Provide the [X, Y] coordinate of the cell's center where the given text is located.  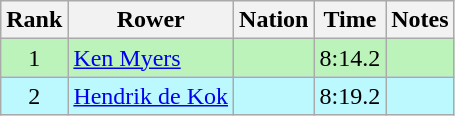
Hendrik de Kok [151, 96]
Time [350, 20]
1 [34, 58]
Rank [34, 20]
8:19.2 [350, 96]
Notes [420, 20]
2 [34, 96]
8:14.2 [350, 58]
Rower [151, 20]
Nation [274, 20]
Ken Myers [151, 58]
